Identify which cell holds the provided text, then report its (X, Y) central coordinate. 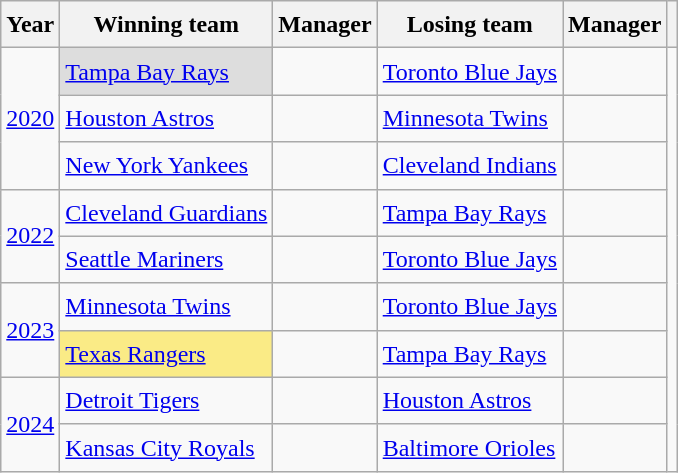
Cleveland Guardians (166, 212)
New York Yankees (166, 166)
2023 (30, 330)
Winning team (166, 24)
2022 (30, 236)
Year (30, 24)
Baltimore Orioles (470, 448)
2020 (30, 118)
2024 (30, 424)
Texas Rangers (166, 354)
Losing team (470, 24)
Kansas City Royals (166, 448)
Cleveland Indians (470, 166)
Detroit Tigers (166, 400)
Seattle Mariners (166, 260)
